Provide the [x, y] coordinate of the cell's center where the given text is located.  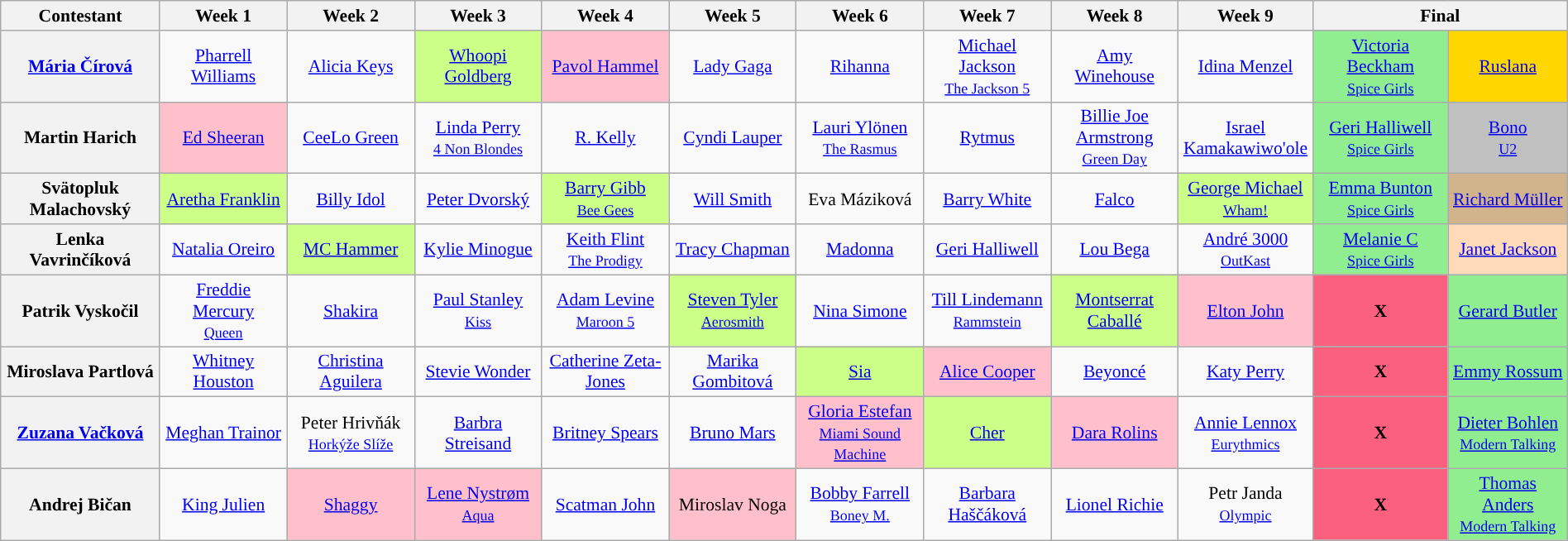
Annie Lennox Eurythmics [1245, 433]
Andrej Bičan [80, 505]
Adam Levine Maroon 5 [605, 311]
Week 2 [351, 16]
Final [1440, 16]
Shaggy [351, 505]
Alice Cooper [987, 372]
Rytmus [987, 137]
Martin Harich [80, 137]
Sia [860, 372]
Week 5 [733, 16]
Billy Idol [351, 199]
Geri Halliwell [987, 250]
Thomas Anders Modern Talking [1508, 505]
Whitney Houston [223, 372]
Meghan Trainor [223, 433]
Lenka Vavrinčíková [80, 250]
Shakira [351, 311]
Falco [1115, 199]
Pavol Hammel [605, 66]
Ed Sheeran [223, 137]
Michael Jackson The Jackson 5 [987, 66]
Scatman John [605, 505]
Dara Rolins [1115, 433]
Contestant [80, 16]
Stevie Wonder [478, 372]
Linda Perry 4 Non Blondes [478, 137]
Dieter Bohlen Modern Talking [1508, 433]
Cher [987, 433]
Janet Jackson [1508, 250]
Barbra Streisand [478, 433]
Idina Menzel [1245, 66]
Emmy Rossum [1508, 372]
Geri Halliwell Spice Girls [1380, 137]
Emma Bunton Spice Girls [1380, 199]
Lauri Ylönen The Rasmus [860, 137]
Montserrat Caballé [1115, 311]
Ruslana [1508, 66]
Rihanna [860, 66]
Kylie Minogue [478, 250]
Will Smith [733, 199]
Gloria Estefan Miami Sound Machine [860, 433]
Mária Čírová [80, 66]
Marika Gombitová [733, 372]
Madonna [860, 250]
Cyndi Lauper [733, 137]
Miroslav Noga [733, 505]
Miroslava Partlová [80, 372]
Svätopluk Malachovský [80, 199]
Steven Tyler Aerosmith [733, 311]
Bobby Farrell Boney M. [860, 505]
Aretha Franklin [223, 199]
Alicia Keys [351, 66]
Barry White [987, 199]
Victoria Beckham Spice Girls [1380, 66]
Melanie C Spice Girls [1380, 250]
Week 8 [1115, 16]
Barry Gibb Bee Gees [605, 199]
R. Kelly [605, 137]
Peter Dvorský [478, 199]
Katy Perry [1245, 372]
Barbara Haščáková [987, 505]
Israel Kamakawiwo'ole [1245, 137]
Beyoncé [1115, 372]
Amy Winehouse [1115, 66]
Week 1 [223, 16]
Peter Hrivňák Horkýže Slíže [351, 433]
Pharrell Williams [223, 66]
Keith Flint The Prodigy [605, 250]
Christina Aguilera [351, 372]
CeeLo Green [351, 137]
Elton John [1245, 311]
Paul Stanley Kiss [478, 311]
Zuzana Vačková [80, 433]
Nina Simone [860, 311]
Freddie Mercury Queen [223, 311]
Petr Janda Olympic [1245, 505]
King Julien [223, 505]
André 3000 OutKast [1245, 250]
Natalia Oreiro [223, 250]
Eva Máziková [860, 199]
MC Hammer [351, 250]
Whoopi Goldberg [478, 66]
Tracy Chapman [733, 250]
Till Lindemann Rammstein [987, 311]
Bono U2 [1508, 137]
Bruno Mars [733, 433]
Britney Spears [605, 433]
Billie Joe Armstrong Green Day [1115, 137]
Gerard Butler [1508, 311]
Week 9 [1245, 16]
Lou Bega [1115, 250]
Patrik Vyskočil [80, 311]
Lady Gaga [733, 66]
Catherine Zeta-Jones [605, 372]
George Michael Wham! [1245, 199]
Week 3 [478, 16]
Richard Müller [1508, 199]
Week 4 [605, 16]
Week 6 [860, 16]
Lionel Richie [1115, 505]
Week 7 [987, 16]
Lene Nystrøm Aqua [478, 505]
